Provide the [x, y] coordinate of the cell's center where the given text is located.  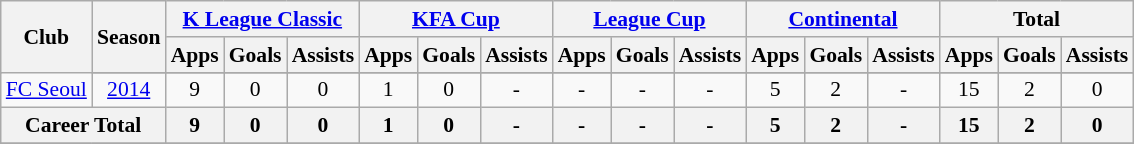
2014 [129, 90]
League Cup [650, 19]
Continental [843, 19]
Total [1037, 19]
K League Classic [263, 19]
Career Total [84, 126]
Season [129, 36]
FC Seoul [46, 90]
Club [46, 36]
KFA Cup [456, 19]
